For the text-containing cell, return its midpoint in [x, y] coordinate format. 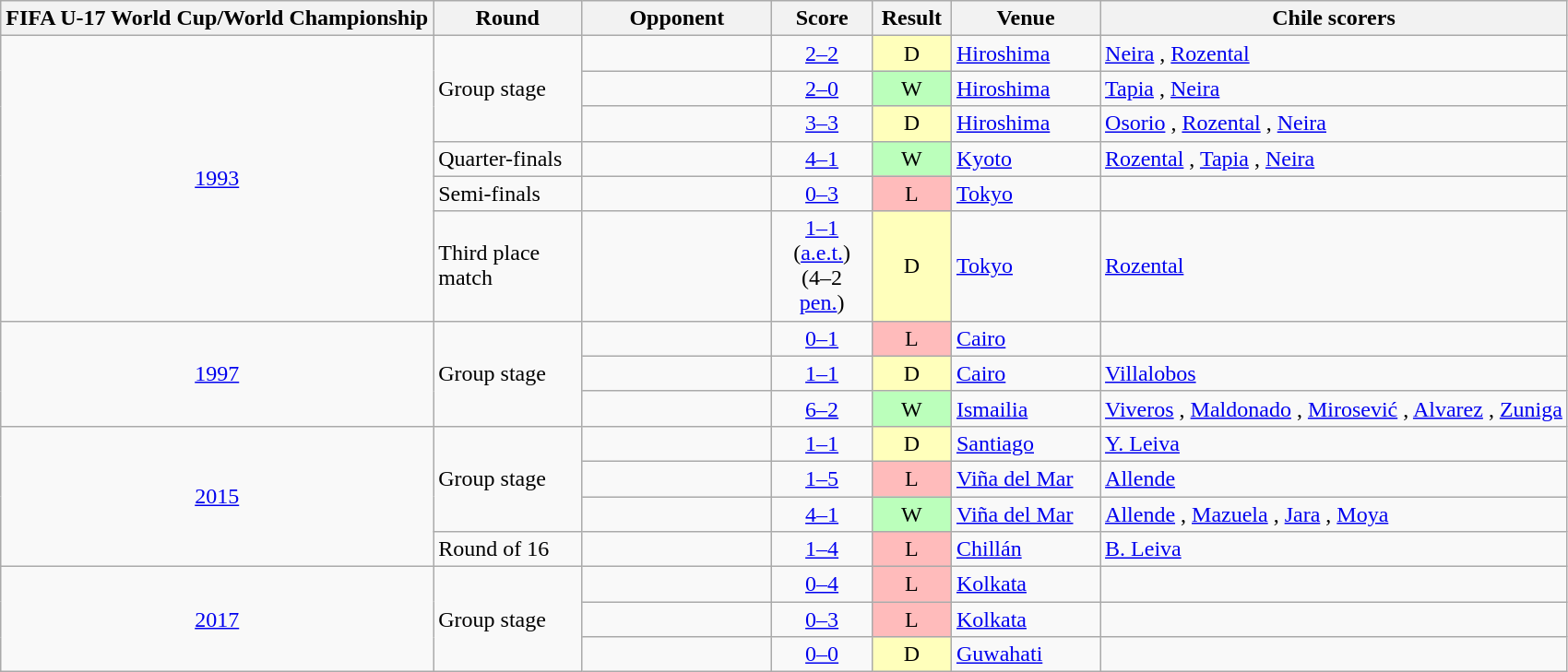
Quarter-finals [507, 159]
6–2 [823, 408]
Result [911, 18]
Third place match [507, 265]
Villalobos [1334, 373]
Ismailia [1026, 408]
Viveros , Maldonado , Mirosević , Alvarez , Zuniga [1334, 408]
2017 [218, 619]
Score [823, 18]
1–1 (a.e.t.) (4–2 pen.) [823, 265]
0–1 [823, 338]
Round [507, 18]
Tapia , Neira [1334, 88]
Neira , Rozental [1334, 53]
2015 [218, 496]
1–4 [823, 549]
Kyoto [1026, 159]
Osorio , Rozental , Neira [1334, 124]
1997 [218, 373]
0–4 [823, 584]
B. Leiva [1334, 549]
Rozental [1334, 265]
Santiago [1026, 443]
Semi-finals [507, 194]
FIFA U-17 World Cup/World Championship [218, 18]
0–0 [823, 654]
Guwahati [1026, 654]
1993 [218, 179]
Chile scorers [1334, 18]
Opponent [677, 18]
3–3 [823, 124]
1–5 [823, 478]
Chillán [1026, 549]
Venue [1026, 18]
2–0 [823, 88]
Rozental , Tapia , Neira [1334, 159]
Allende , Mazuela , Jara , Moya [1334, 513]
Allende [1334, 478]
Y. Leiva [1334, 443]
Round of 16 [507, 549]
2–2 [823, 53]
